Determine the [X, Y] coordinate at the center of the cell enclosing the given text.  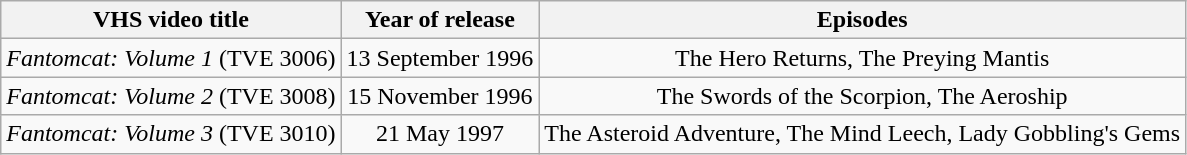
The Asteroid Adventure, The Mind Leech, Lady Gobbling's Gems [862, 134]
Fantomcat: Volume 3 (TVE 3010) [171, 134]
13 September 1996 [440, 58]
21 May 1997 [440, 134]
Fantomcat: Volume 1 (TVE 3006) [171, 58]
15 November 1996 [440, 96]
Episodes [862, 20]
The Swords of the Scorpion, The Aeroship [862, 96]
Fantomcat: Volume 2 (TVE 3008) [171, 96]
VHS video title [171, 20]
Year of release [440, 20]
The Hero Returns, The Preying Mantis [862, 58]
